Search for the cell housing the specified text and yield its (X, Y) center coordinate. 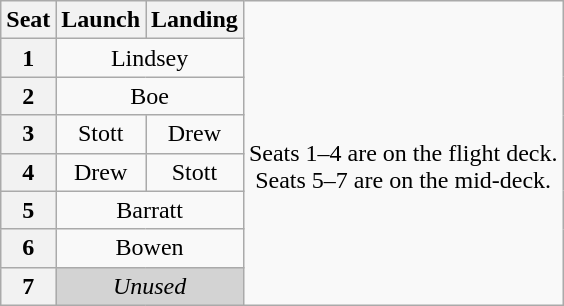
Unused (150, 286)
Boe (150, 96)
Landing (195, 20)
Seat (28, 20)
7 (28, 286)
Bowen (150, 248)
Lindsey (150, 58)
3 (28, 134)
4 (28, 172)
Launch (101, 20)
6 (28, 248)
Barratt (150, 210)
2 (28, 96)
5 (28, 210)
1 (28, 58)
Seats 1–4 are on the flight deck.Seats 5–7 are on the mid-deck. (403, 153)
